For the text-containing cell, return its midpoint in (x, y) coordinate format. 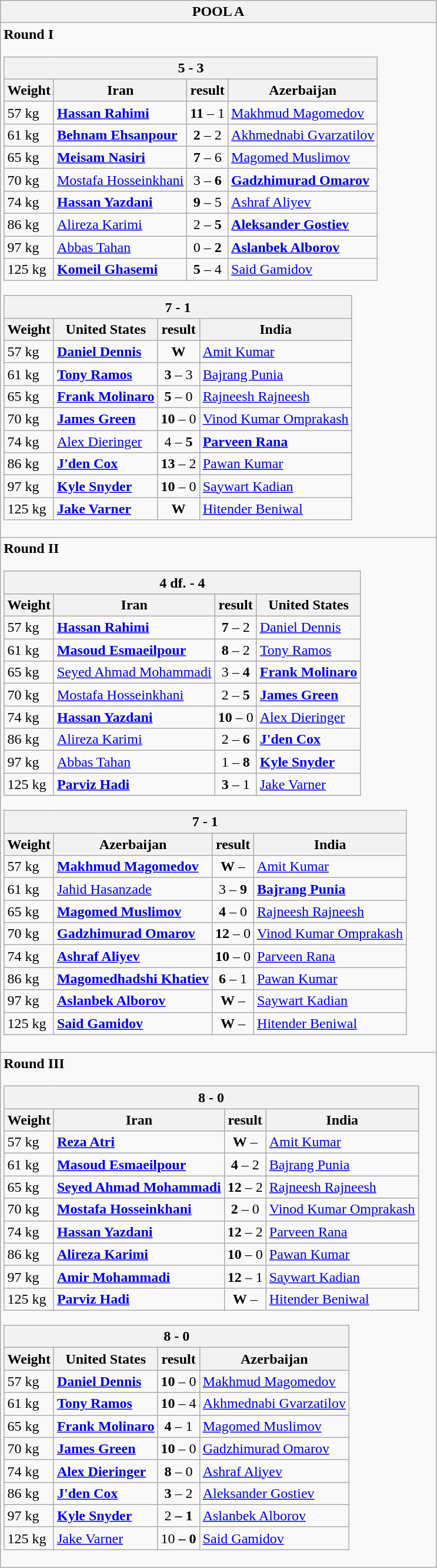
2 – 6 (235, 740)
3 – 6 (208, 180)
4 – 1 (179, 1426)
5 – 4 (208, 270)
Reza Atri (139, 1142)
0 – 2 (208, 247)
2 – 1 (179, 1516)
3 – 2 (179, 1493)
13 – 2 (179, 464)
Meisam Nasiri (120, 157)
12 – 1 (245, 1277)
7 – 6 (208, 157)
4 – 0 (233, 911)
2 – 2 (208, 135)
9 – 5 (208, 202)
11 – 1 (208, 112)
3 – 9 (233, 889)
5 – 0 (179, 396)
Amir Mohammadi (139, 1277)
10 – 4 (179, 1404)
4 – 5 (179, 442)
1 – 8 (235, 762)
8 – 2 (235, 650)
Jahid Hasanzade (133, 889)
7 – 2 (235, 628)
Magomedhadshi Khatiev (133, 979)
3 – 1 (235, 784)
6 – 1 (233, 979)
4 df. - 4 (182, 582)
4 – 2 (245, 1165)
Komeil Ghasemi (120, 270)
2 – 0 (245, 1209)
3 – 3 (179, 374)
3 – 4 (235, 672)
5 - 3 (191, 68)
Behnam Ehsanpour (120, 135)
12 – 0 (233, 934)
POOL A (219, 12)
8 – 0 (179, 1471)
